Scan for the cell matching the given text and deliver its (X, Y) coordinate at center. 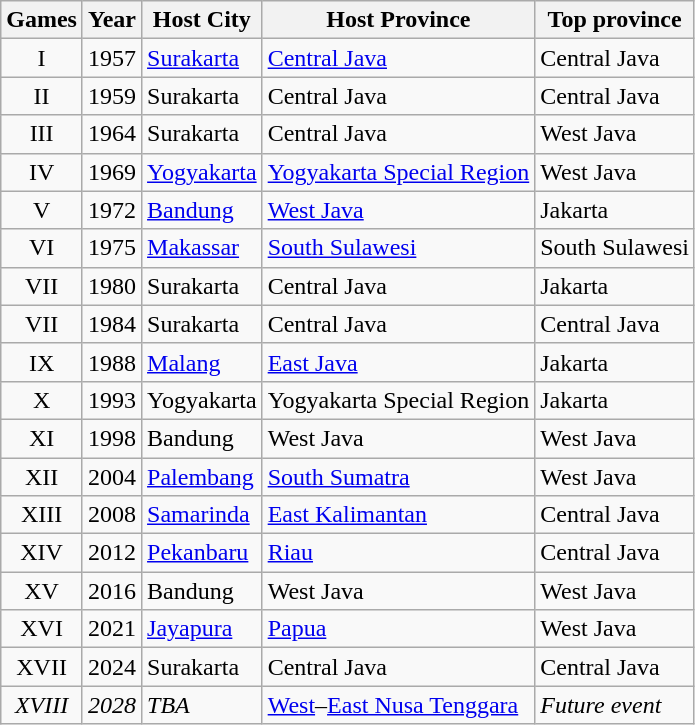
1980 (112, 286)
2004 (112, 477)
IV (42, 172)
1993 (112, 400)
1972 (112, 210)
1998 (112, 438)
Samarinda (202, 515)
Future event (615, 705)
1975 (112, 248)
XIV (42, 553)
III (42, 134)
2008 (112, 515)
Palembang (202, 477)
1959 (112, 96)
East Java (398, 362)
1957 (112, 58)
2024 (112, 667)
1969 (112, 172)
Makassar (202, 248)
Host Province (398, 20)
Riau (398, 553)
II (42, 96)
XII (42, 477)
VI (42, 248)
Year (112, 20)
XI (42, 438)
XV (42, 591)
Games (42, 20)
XVII (42, 667)
2016 (112, 591)
2012 (112, 553)
1988 (112, 362)
2021 (112, 629)
South Sumatra (398, 477)
XIII (42, 515)
XVI (42, 629)
IX (42, 362)
V (42, 210)
XVIII (42, 705)
Jayapura (202, 629)
1984 (112, 324)
Top province (615, 20)
X (42, 400)
I (42, 58)
West–East Nusa Tenggara (398, 705)
2028 (112, 705)
Malang (202, 362)
Host City (202, 20)
Papua (398, 629)
TBA (202, 705)
East Kalimantan (398, 515)
Pekanbaru (202, 553)
1964 (112, 134)
